Scan for the cell matching the given text and deliver its (x, y) coordinate at center. 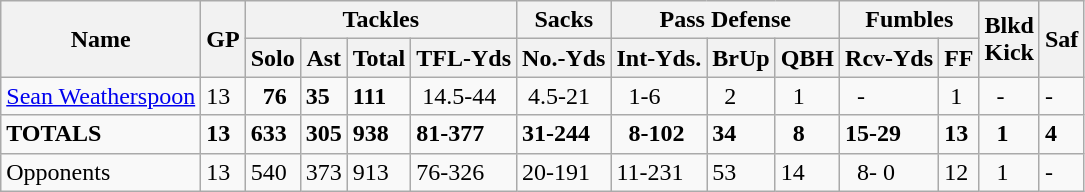
76 (272, 96)
Opponents (101, 172)
Tackles (380, 20)
12 (959, 172)
2 (741, 96)
GP (223, 39)
540 (272, 172)
111 (379, 96)
4 (1061, 134)
No.-Yds (564, 58)
31-244 (564, 134)
373 (324, 172)
TOTALS (101, 134)
Int-Yds. (659, 58)
76-326 (464, 172)
14.5-44 (464, 96)
633 (272, 134)
TFL-Yds (464, 58)
14 (807, 172)
938 (379, 134)
81-377 (464, 134)
53 (741, 172)
34 (741, 134)
35 (324, 96)
8-102 (659, 134)
Sean Weatherspoon (101, 96)
4.5-21 (564, 96)
Name (101, 39)
Solo (272, 58)
Blkd Kick (1009, 39)
8 (807, 134)
15-29 (890, 134)
Rcv-Yds (890, 58)
Saf (1061, 39)
11-231 (659, 172)
1-6 (659, 96)
8- 0 (890, 172)
QBH (807, 58)
Fumbles (910, 20)
FF (959, 58)
Ast (324, 58)
20-191 (564, 172)
Total (379, 58)
Sacks (564, 20)
913 (379, 172)
Pass Defense (726, 20)
BrUp (741, 58)
305 (324, 134)
